Scan for the cell matching the given text and deliver its (x, y) coordinate at center. 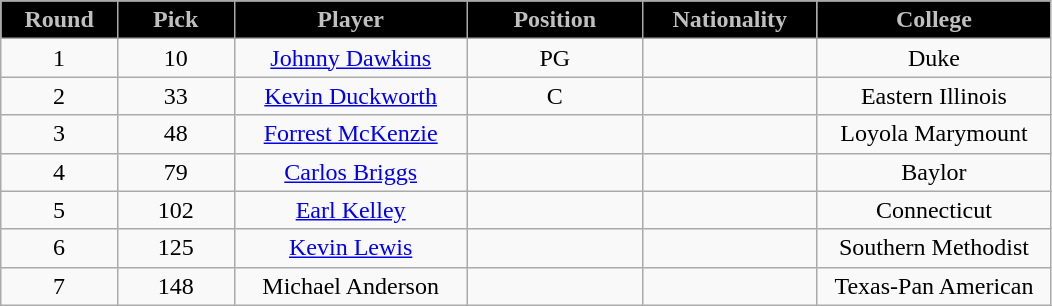
2 (60, 96)
Michael Anderson (350, 286)
4 (60, 172)
PG (554, 58)
5 (60, 210)
79 (176, 172)
1 (60, 58)
Southern Methodist (934, 248)
102 (176, 210)
Loyola Marymount (934, 134)
10 (176, 58)
Player (350, 20)
Carlos Briggs (350, 172)
College (934, 20)
Kevin Lewis (350, 248)
Nationality (730, 20)
Earl Kelley (350, 210)
Johnny Dawkins (350, 58)
Texas-Pan American (934, 286)
7 (60, 286)
C (554, 96)
Forrest McKenzie (350, 134)
Kevin Duckworth (350, 96)
Connecticut (934, 210)
Duke (934, 58)
Pick (176, 20)
148 (176, 286)
3 (60, 134)
33 (176, 96)
125 (176, 248)
Round (60, 20)
6 (60, 248)
Eastern Illinois (934, 96)
Baylor (934, 172)
48 (176, 134)
Position (554, 20)
